From the cell containing the given text, extract its center point as (X, Y) coordinate. 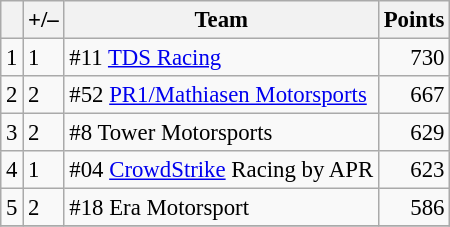
Team (221, 20)
667 (414, 95)
Points (414, 20)
4 (12, 170)
5 (12, 208)
623 (414, 170)
#18 Era Motorsport (221, 208)
#52 PR1/Mathiasen Motorsports (221, 95)
629 (414, 133)
#8 Tower Motorsports (221, 133)
#04 CrowdStrike Racing by APR (221, 170)
730 (414, 58)
#11 TDS Racing (221, 58)
+/– (44, 20)
3 (12, 133)
586 (414, 208)
